Scan for the cell matching the given text and deliver its (X, Y) coordinate at center. 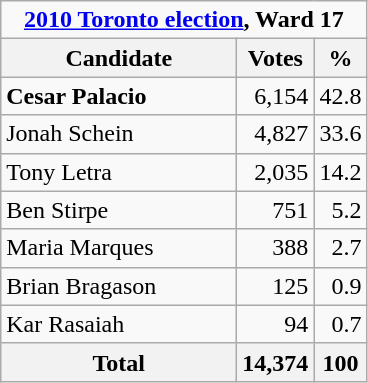
Kar Rasaiah (119, 324)
Tony Letra (119, 172)
Maria Marques (119, 248)
2,035 (276, 172)
125 (276, 286)
Votes (276, 58)
14,374 (276, 362)
33.6 (340, 134)
Brian Bragason (119, 286)
100 (340, 362)
5.2 (340, 210)
Jonah Schein (119, 134)
0.9 (340, 286)
0.7 (340, 324)
Total (119, 362)
4,827 (276, 134)
6,154 (276, 96)
14.2 (340, 172)
% (340, 58)
2010 Toronto election, Ward 17 (184, 20)
Candidate (119, 58)
751 (276, 210)
2.7 (340, 248)
388 (276, 248)
42.8 (340, 96)
94 (276, 324)
Cesar Palacio (119, 96)
Ben Stirpe (119, 210)
